Find where the given text appears and provide that cell's center as (X, Y) coordinate. 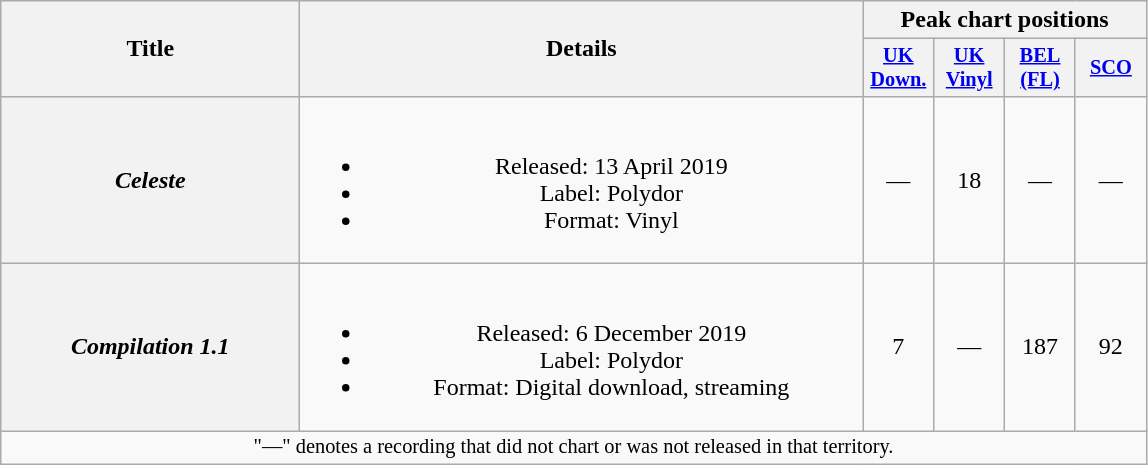
Celeste (150, 180)
92 (1110, 348)
7 (898, 348)
BEL(FL) (1040, 68)
UKVinyl (970, 68)
UKDown. (898, 68)
Details (582, 49)
"—" denotes a recording that did not chart or was not released in that territory. (574, 448)
SCO (1110, 68)
18 (970, 180)
Title (150, 49)
Released: 13 April 2019Label: PolydorFormat: Vinyl (582, 180)
Compilation 1.1 (150, 348)
Released: 6 December 2019Label: PolydorFormat: Digital download, streaming (582, 348)
187 (1040, 348)
Peak chart positions (1004, 20)
